Provide the [x, y] coordinate of the cell's center where the given text is located.  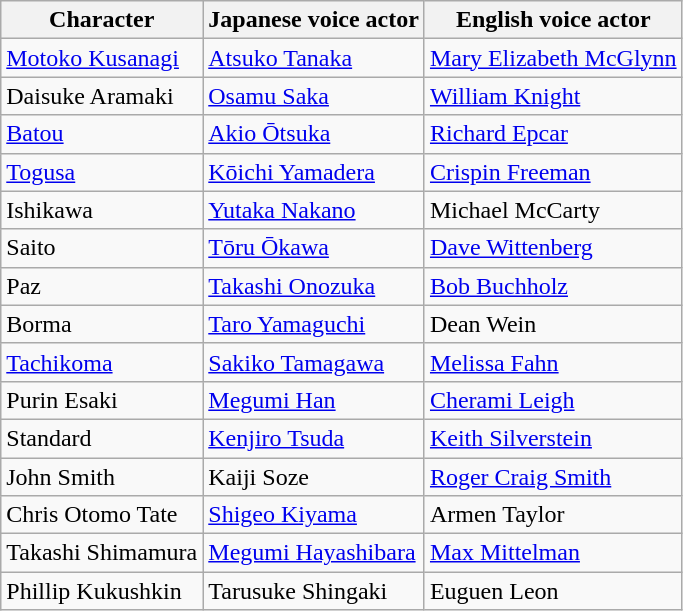
Armen Taylor [553, 515]
Kaiji Soze [314, 477]
Akio Ōtsuka [314, 134]
Bob Buchholz [553, 286]
Yutaka Nakano [314, 210]
Chris Otomo Tate [102, 515]
Melissa Fahn [553, 362]
Motoko Kusanagi [102, 58]
Cherami Leigh [553, 400]
Takashi Onozuka [314, 286]
Phillip Kukushkin [102, 591]
Batou [102, 134]
Keith Silverstein [553, 438]
Tōru Ōkawa [314, 248]
Max Mittelman [553, 553]
Tarusuke Shingaki [314, 591]
Kenjiro Tsuda [314, 438]
Richard Epcar [553, 134]
Megumi Han [314, 400]
Ishikawa [102, 210]
Paz [102, 286]
Dean Wein [553, 324]
John Smith [102, 477]
Takashi Shimamura [102, 553]
Taro Yamaguchi [314, 324]
Dave Wittenberg [553, 248]
William Knight [553, 96]
Roger Craig Smith [553, 477]
Tachikoma [102, 362]
Mary Elizabeth McGlynn [553, 58]
Atsuko Tanaka [314, 58]
Japanese voice actor [314, 20]
Character [102, 20]
Purin Esaki [102, 400]
Crispin Freeman [553, 172]
Sakiko Tamagawa [314, 362]
Megumi Hayashibara [314, 553]
Michael McCarty [553, 210]
Euguen Leon [553, 591]
Daisuke Aramaki [102, 96]
Kōichi Yamadera [314, 172]
Standard [102, 438]
English voice actor [553, 20]
Borma [102, 324]
Togusa [102, 172]
Saito [102, 248]
Shigeo Kiyama [314, 515]
Osamu Saka [314, 96]
